Extract the (X, Y) coordinate from the center of the cell holding the provided text.  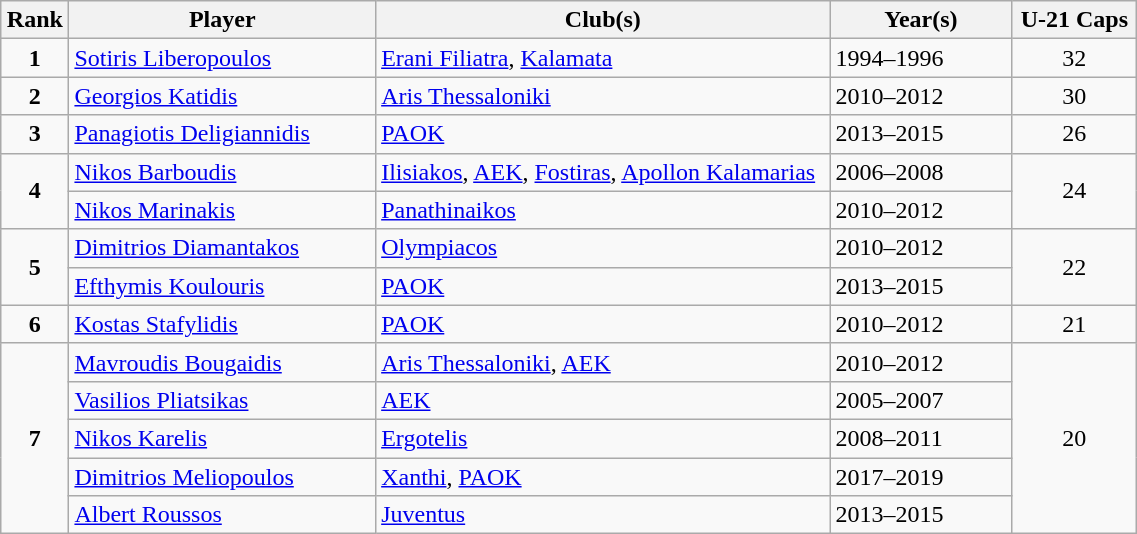
Xanthi, PAOK (603, 477)
2 (35, 96)
Player (222, 20)
20 (1074, 438)
26 (1074, 134)
AEK (603, 400)
Sotiris Liberopoulos (222, 58)
1994–1996 (921, 58)
24 (1074, 191)
Olympiacos (603, 248)
1 (35, 58)
21 (1074, 324)
Dimitrios Diamantakos (222, 248)
Nikos Marinakis (222, 210)
2017–2019 (921, 477)
Panagiotis Deligiannidis (222, 134)
Vasilios Pliatsikas (222, 400)
32 (1074, 58)
7 (35, 438)
Albert Roussos (222, 515)
Kostas Stafylidis (222, 324)
4 (35, 191)
Dimitrios Meliopoulos (222, 477)
Efthymis Koulouris (222, 286)
Juventus (603, 515)
Mavroudis Bougaidis (222, 362)
2006–2008 (921, 172)
Nikos Barboudis (222, 172)
Aris Thessaloniki, AEK (603, 362)
Nikos Karelis (222, 438)
Georgios Katidis (222, 96)
22 (1074, 267)
Rank (35, 20)
2008–2011 (921, 438)
Aris Thessaloniki (603, 96)
5 (35, 267)
Club(s) (603, 20)
2005–2007 (921, 400)
Ergotelis (603, 438)
6 (35, 324)
Erani Filiatra, Kalamata (603, 58)
30 (1074, 96)
Ilisiakos, AEK, Fostiras, Apollon Kalamarias (603, 172)
3 (35, 134)
Panathinaikos (603, 210)
U-21 Caps (1074, 20)
Year(s) (921, 20)
